For the text-containing cell, return its midpoint in (X, Y) coordinate format. 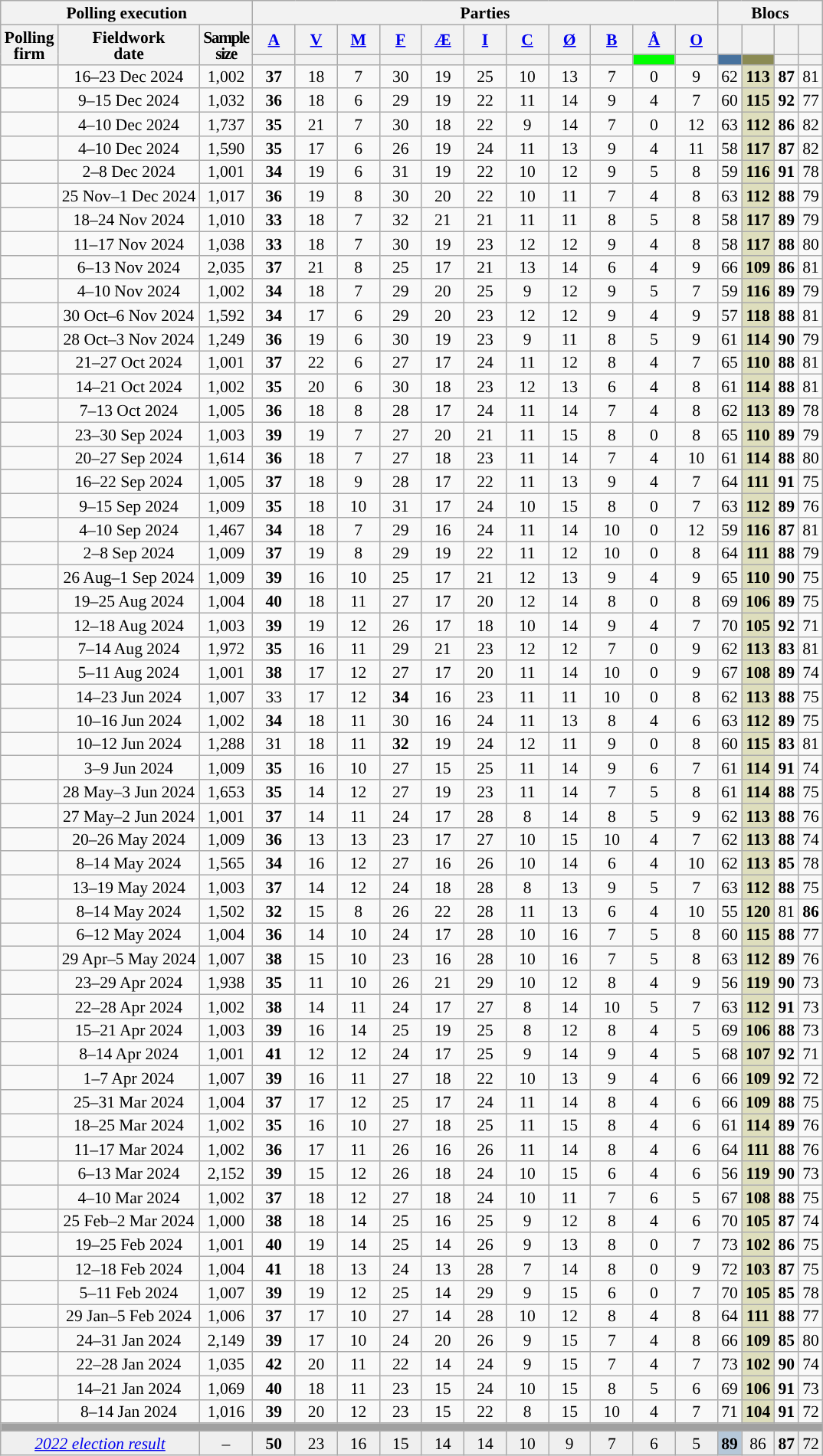
57 (730, 316)
68 (730, 1054)
M (359, 40)
Pollingfirm (29, 44)
19–25 Feb 2024 (129, 1245)
1,592 (225, 316)
25 Feb–2 Mar 2024 (129, 1221)
1,038 (225, 244)
Æ (443, 40)
1,006 (225, 1316)
B (612, 40)
Ø (570, 40)
10–16 Jun 2024 (129, 720)
22–28 Jan 2024 (129, 1363)
V (316, 40)
28 Oct–3 Nov 2024 (129, 339)
F (400, 40)
29 Apr–5 May 2024 (129, 959)
1,016 (225, 1411)
18–24 Nov 2024 (129, 219)
23–29 Apr 2024 (129, 982)
20–26 May 2024 (129, 839)
Parties (485, 12)
Fieldworkdate (129, 44)
16–22 Sep 2024 (129, 483)
8–14 Jan 2024 (129, 1411)
14–23 Jun 2024 (129, 697)
10–12 Jun 2024 (129, 744)
2–8 Dec 2024 (129, 172)
13–19 May 2024 (129, 887)
1,565 (225, 864)
1,288 (225, 744)
Samplesize (225, 44)
1,249 (225, 339)
29 Jan–5 Feb 2024 (129, 1316)
Blocs (770, 12)
2,152 (225, 1173)
50 (274, 1443)
6–13 Nov 2024 (129, 267)
118 (759, 316)
23–30 Sep 2024 (129, 434)
1,035 (225, 1363)
6–12 May 2024 (129, 934)
21–27 Oct 2024 (129, 363)
3–9 Jun 2024 (129, 767)
4–10 Mar 2024 (129, 1196)
1–7 Apr 2024 (129, 1078)
2–8 Sep 2024 (129, 553)
26 Aug–1 Sep 2024 (129, 577)
1,000 (225, 1221)
7–14 Aug 2024 (129, 648)
6–13 Mar 2024 (129, 1173)
16–23 Dec 2024 (129, 77)
1,032 (225, 101)
1,938 (225, 982)
1,614 (225, 458)
11–17 Nov 2024 (129, 244)
12–18 Feb 2024 (129, 1268)
I (484, 40)
55 (730, 911)
1,069 (225, 1388)
9–15 Sep 2024 (129, 506)
Polling execution (127, 12)
14–21 Oct 2024 (129, 386)
5–11 Aug 2024 (129, 672)
1,502 (225, 911)
2022 election result (100, 1443)
1,972 (225, 648)
1,737 (225, 124)
O (696, 40)
– (225, 1443)
24–31 Jan 2024 (129, 1340)
15–21 Apr 2024 (129, 1029)
8–14 Apr 2024 (129, 1054)
4–10 Sep 2024 (129, 530)
107 (759, 1054)
4–10 Nov 2024 (129, 291)
42 (274, 1363)
103 (759, 1268)
104 (759, 1411)
Å (654, 40)
11–17 Mar 2024 (129, 1149)
1,467 (225, 530)
27 May–2 Jun 2024 (129, 815)
28 May–3 Jun 2024 (129, 792)
2,035 (225, 267)
19–25 Aug 2024 (129, 600)
25–31 Mar 2024 (129, 1101)
30 Oct–6 Nov 2024 (129, 316)
1,010 (225, 219)
18–25 Mar 2024 (129, 1126)
14–21 Jan 2024 (129, 1388)
A (274, 40)
1,653 (225, 792)
120 (759, 911)
25 Nov–1 Dec 2024 (129, 196)
12–18 Aug 2024 (129, 625)
22–28 Apr 2024 (129, 1006)
5–11 Feb 2024 (129, 1293)
9–15 Dec 2024 (129, 101)
2,149 (225, 1340)
20–27 Sep 2024 (129, 458)
7–13 Oct 2024 (129, 411)
C (527, 40)
1,017 (225, 196)
1,590 (225, 149)
